Provide the [x, y] coordinate of the cell's center where the given text is located.  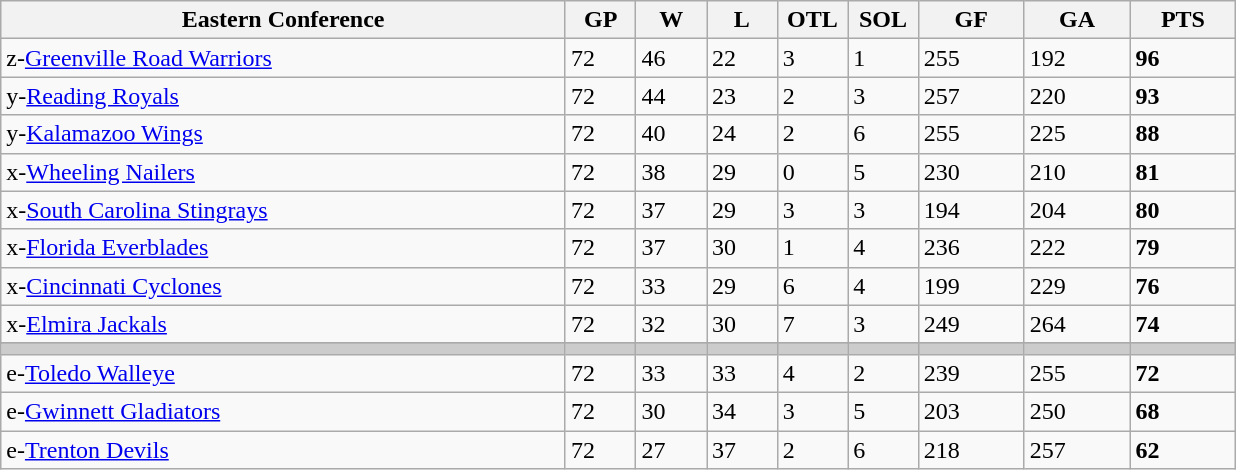
68 [1183, 411]
239 [971, 373]
W [672, 20]
210 [1077, 172]
74 [1183, 324]
23 [742, 96]
229 [1077, 286]
32 [672, 324]
7 [812, 324]
222 [1077, 248]
218 [971, 449]
PTS [1183, 20]
93 [1183, 96]
e-Toledo Walleye [284, 373]
x-Florida Everblades [284, 248]
GP [600, 20]
e-Trenton Devils [284, 449]
y-Reading Royals [284, 96]
249 [971, 324]
88 [1183, 134]
220 [1077, 96]
236 [971, 248]
OTL [812, 20]
38 [672, 172]
GA [1077, 20]
264 [1077, 324]
44 [672, 96]
250 [1077, 411]
79 [1183, 248]
204 [1077, 210]
z-Greenville Road Warriors [284, 58]
76 [1183, 286]
230 [971, 172]
203 [971, 411]
192 [1077, 58]
40 [672, 134]
199 [971, 286]
L [742, 20]
Eastern Conference [284, 20]
46 [672, 58]
e-Gwinnett Gladiators [284, 411]
x-Cincinnati Cyclones [284, 286]
x-South Carolina Stingrays [284, 210]
GF [971, 20]
x-Wheeling Nailers [284, 172]
80 [1183, 210]
x-Elmira Jackals [284, 324]
225 [1077, 134]
y-Kalamazoo Wings [284, 134]
81 [1183, 172]
22 [742, 58]
24 [742, 134]
62 [1183, 449]
194 [971, 210]
0 [812, 172]
SOL [884, 20]
34 [742, 411]
96 [1183, 58]
27 [672, 449]
